For the text-containing cell, return its midpoint in [x, y] coordinate format. 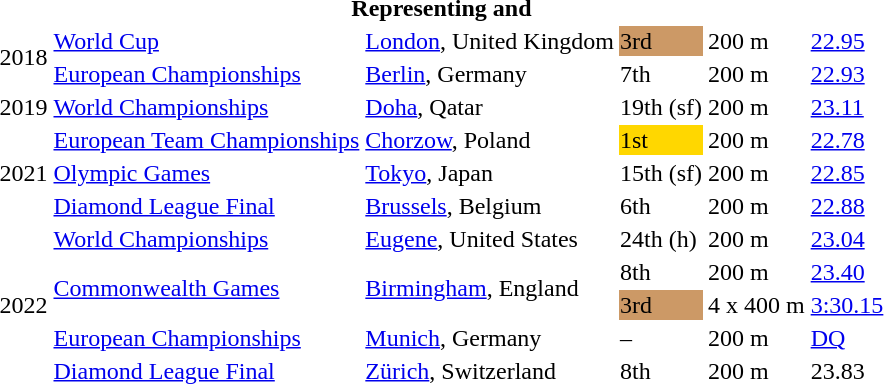
7th [662, 74]
World Cup [206, 41]
4 x 400 m [756, 305]
Eugene, United States [490, 239]
24th (h) [662, 239]
Birmingham, England [490, 288]
6th [662, 206]
Berlin, Germany [490, 74]
8th [662, 272]
European Team Championships [206, 140]
Doha, Qatar [490, 107]
Tokyo, Japan [490, 173]
Olympic Games [206, 173]
London, United Kingdom [490, 41]
19th (sf) [662, 107]
Brussels, Belgium [490, 206]
15th (sf) [662, 173]
1st [662, 140]
Diamond League Final [206, 206]
Chorzow, Poland [490, 140]
– [662, 338]
Commonwealth Games [206, 288]
Munich, Germany [490, 338]
